Return (x, y) of the center of cell containing provided text 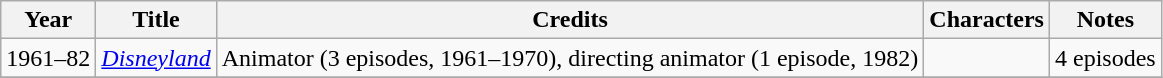
Notes (1105, 20)
4 episodes (1105, 58)
1961–82 (48, 58)
Credits (570, 20)
Year (48, 20)
Title (156, 20)
Animator (3 episodes, 1961–1970), directing animator (1 episode, 1982) (570, 58)
Disneyland (156, 58)
Characters (987, 20)
